Return the [x, y] coordinate for the center point of the cell that contains the specified text.  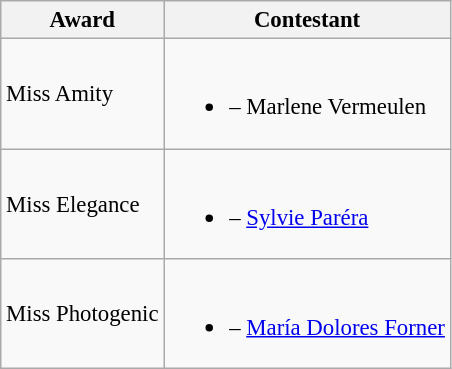
Miss Elegance [82, 204]
Award [82, 20]
Miss Amity [82, 94]
– María Dolores Forner [307, 314]
– Marlene Vermeulen [307, 94]
Contestant [307, 20]
Miss Photogenic [82, 314]
– Sylvie Paréra [307, 204]
